Extract the (X, Y) coordinate from the center of the cell holding the provided text.  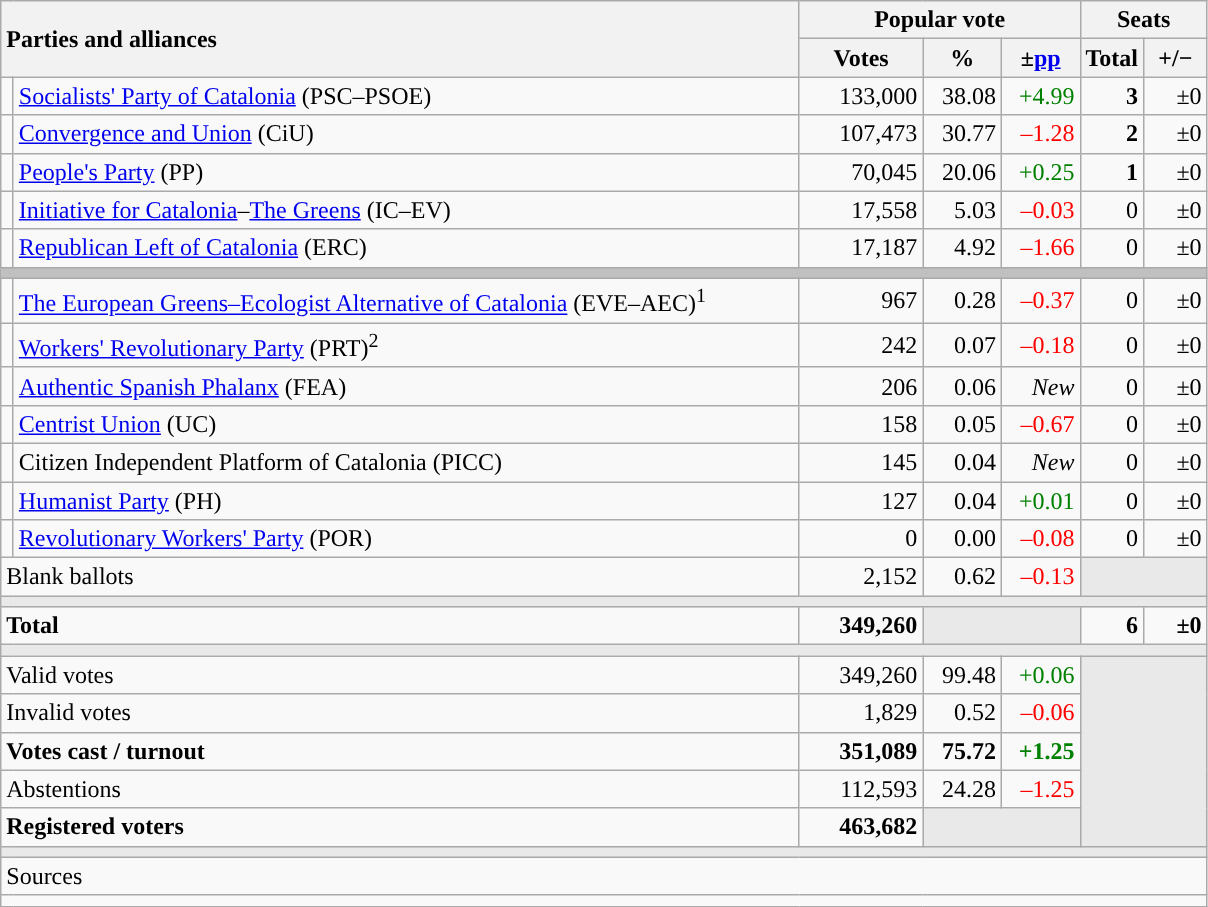
Votes cast / turnout (400, 751)
+/− (1176, 58)
–1.66 (1040, 248)
133,000 (861, 96)
70,045 (861, 172)
112,593 (861, 789)
Seats (1144, 20)
0.52 (962, 713)
People's Party (PP) (406, 172)
+0.01 (1040, 501)
967 (861, 300)
Humanist Party (PH) (406, 501)
–0.18 (1040, 346)
Registered voters (400, 827)
% (962, 58)
6 (1112, 626)
The European Greens–Ecologist Alternative of Catalonia (EVE–AEC)1 (406, 300)
Republican Left of Catalonia (ERC) (406, 248)
351,089 (861, 751)
Socialists' Party of Catalonia (PSC–PSOE) (406, 96)
30.77 (962, 134)
–1.25 (1040, 789)
Parties and alliances (400, 39)
127 (861, 501)
75.72 (962, 751)
20.06 (962, 172)
Workers' Revolutionary Party (PRT)2 (406, 346)
2,152 (861, 577)
Authentic Spanish Phalanx (FEA) (406, 386)
1,829 (861, 713)
0.62 (962, 577)
0.06 (962, 386)
107,473 (861, 134)
38.08 (962, 96)
Invalid votes (400, 713)
Blank ballots (400, 577)
Convergence and Union (CiU) (406, 134)
Abstentions (400, 789)
0.07 (962, 346)
5.03 (962, 210)
Centrist Union (UC) (406, 424)
0.00 (962, 539)
1 (1112, 172)
–0.37 (1040, 300)
–0.67 (1040, 424)
Votes (861, 58)
+0.06 (1040, 675)
0.28 (962, 300)
145 (861, 462)
17,187 (861, 248)
–0.03 (1040, 210)
242 (861, 346)
206 (861, 386)
Citizen Independent Platform of Catalonia (PICC) (406, 462)
24.28 (962, 789)
–0.08 (1040, 539)
Valid votes (400, 675)
3 (1112, 96)
–0.13 (1040, 577)
158 (861, 424)
+4.99 (1040, 96)
17,558 (861, 210)
–1.28 (1040, 134)
2 (1112, 134)
Initiative for Catalonia–The Greens (IC–EV) (406, 210)
Popular vote (940, 20)
+0.25 (1040, 172)
463,682 (861, 827)
4.92 (962, 248)
–0.06 (1040, 713)
Sources (604, 876)
Revolutionary Workers' Party (POR) (406, 539)
99.48 (962, 675)
±pp (1040, 58)
+1.25 (1040, 751)
0.05 (962, 424)
